Pinpoint the cell where the given text exists, returning its (x, y) midpoint coordinate. 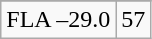
FLA –29.0 (58, 20)
57 (134, 20)
